Locate the cell with the specified text and output its (X, Y) center coordinate. 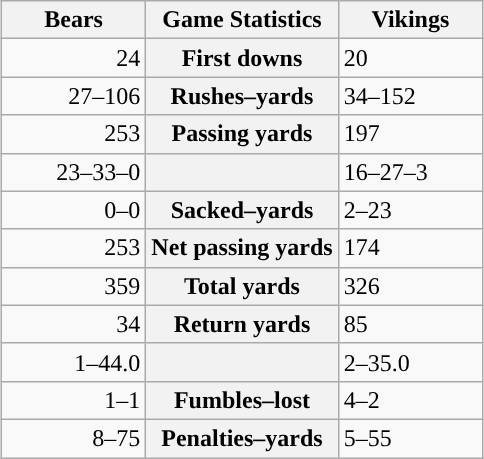
1–1 (73, 400)
Penalties–yards (242, 438)
2–35.0 (410, 362)
359 (73, 286)
16–27–3 (410, 172)
326 (410, 286)
23–33–0 (73, 172)
Fumbles–lost (242, 400)
85 (410, 324)
Net passing yards (242, 248)
Rushes–yards (242, 96)
27–106 (73, 96)
24 (73, 58)
Total yards (242, 286)
Sacked–yards (242, 210)
4–2 (410, 400)
2–23 (410, 210)
Game Statistics (242, 20)
Vikings (410, 20)
Bears (73, 20)
1–44.0 (73, 362)
174 (410, 248)
34–152 (410, 96)
8–75 (73, 438)
Return yards (242, 324)
197 (410, 134)
First downs (242, 58)
20 (410, 58)
5–55 (410, 438)
0–0 (73, 210)
Passing yards (242, 134)
34 (73, 324)
